Determine the [x, y] coordinate at the center of the cell enclosing the given text.  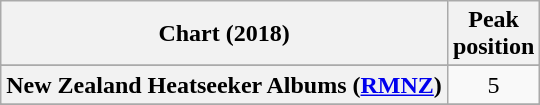
Peakposition [493, 34]
5 [493, 85]
New Zealand Heatseeker Albums (RMNZ) [224, 85]
Chart (2018) [224, 34]
